From the cell containing the given text, extract its center point as (x, y) coordinate. 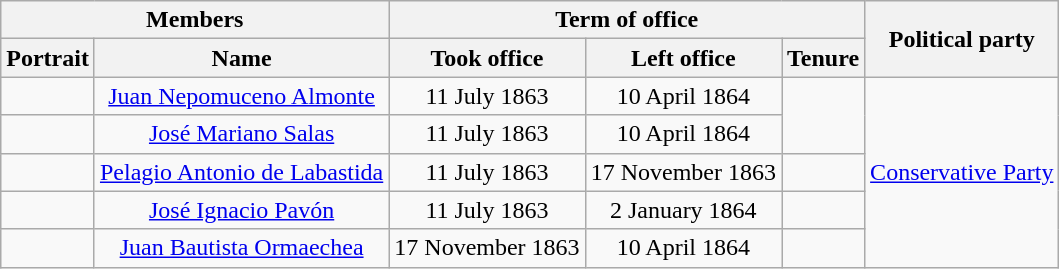
Name (241, 58)
José Ignacio Pavón (241, 210)
Took office (487, 58)
José Mariano Salas (241, 134)
Political party (962, 39)
Conservative Party (962, 172)
Left office (683, 58)
Portrait (48, 58)
Pelagio Antonio de Labastida (241, 172)
Tenure (824, 58)
Term of office (627, 20)
Members (195, 20)
Juan Nepomuceno Almonte (241, 96)
Juan Bautista Ormaechea (241, 248)
2 January 1864 (683, 210)
